Capture the cell that displays the provided text and extract its [X, Y] central coordinate. 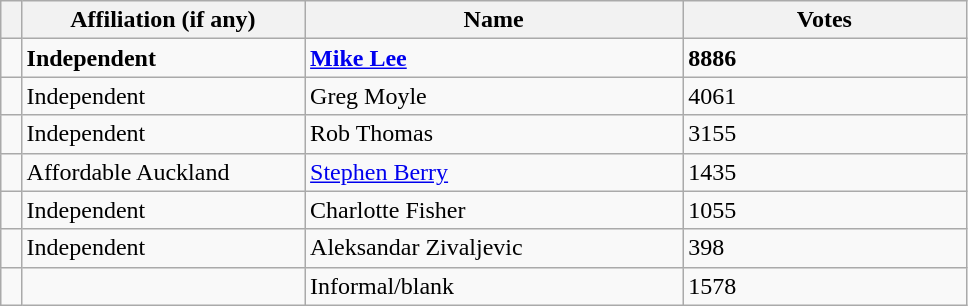
1435 [825, 172]
4061 [825, 96]
Affiliation (if any) [163, 20]
Name [494, 20]
Rob Thomas [494, 134]
Affordable Auckland [163, 172]
Informal/blank [494, 286]
8886 [825, 58]
Stephen Berry [494, 172]
Greg Moyle [494, 96]
3155 [825, 134]
1055 [825, 210]
1578 [825, 286]
Aleksandar Zivaljevic [494, 248]
Mike Lee [494, 58]
Votes [825, 20]
Charlotte Fisher [494, 210]
398 [825, 248]
